Identify which cell holds the provided text, then report its [x, y] central coordinate. 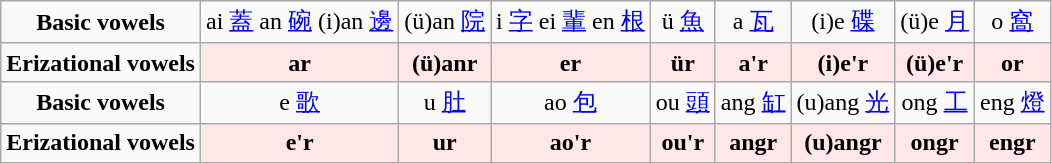
(ü)an 院 [445, 22]
ao 包 [571, 102]
ai 蓋 an 碗 (i)an 邊 [299, 22]
ongr [935, 143]
angr [753, 143]
(ü)e 月 [935, 22]
ong 工 [935, 102]
(ü)e'r [935, 62]
i 字 ei 輩 en 根 [571, 22]
e'r [299, 143]
eng 燈 [1012, 102]
ou'r [682, 143]
e 歌 [299, 102]
or [1012, 62]
a 瓦 [753, 22]
u 肚 [445, 102]
ou 頭 [682, 102]
ar [299, 62]
ür [682, 62]
ao'r [571, 143]
o 窩 [1012, 22]
engr [1012, 143]
ur [445, 143]
(i)e 碟 [843, 22]
(u)angr [843, 143]
er [571, 62]
ü 魚 [682, 22]
a'r [753, 62]
(i)e'r [843, 62]
(ü)anr [445, 62]
ang 缸 [753, 102]
(u)ang 光 [843, 102]
